Find where the given text appears and provide that cell's center as [x, y] coordinate. 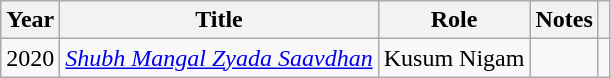
Title [219, 20]
Notes [564, 20]
Shubh Mangal Zyada Saavdhan [219, 58]
Year [30, 20]
Role [454, 20]
Kusum Nigam [454, 58]
2020 [30, 58]
